Determine the [x, y] coordinate at the center of the cell enclosing the given text.  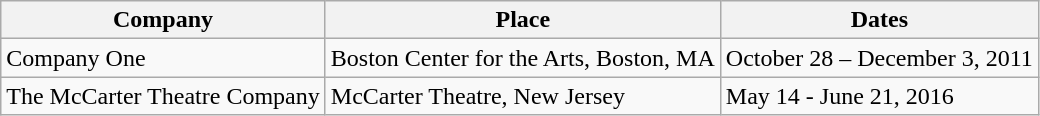
The McCarter Theatre Company [164, 96]
Company One [164, 58]
Place [522, 20]
May 14 - June 21, 2016 [879, 96]
October 28 – December 3, 2011 [879, 58]
Dates [879, 20]
Company [164, 20]
Boston Center for the Arts, Boston, MA [522, 58]
McCarter Theatre, New Jersey [522, 96]
